For the text-containing cell, return its midpoint in [X, Y] coordinate format. 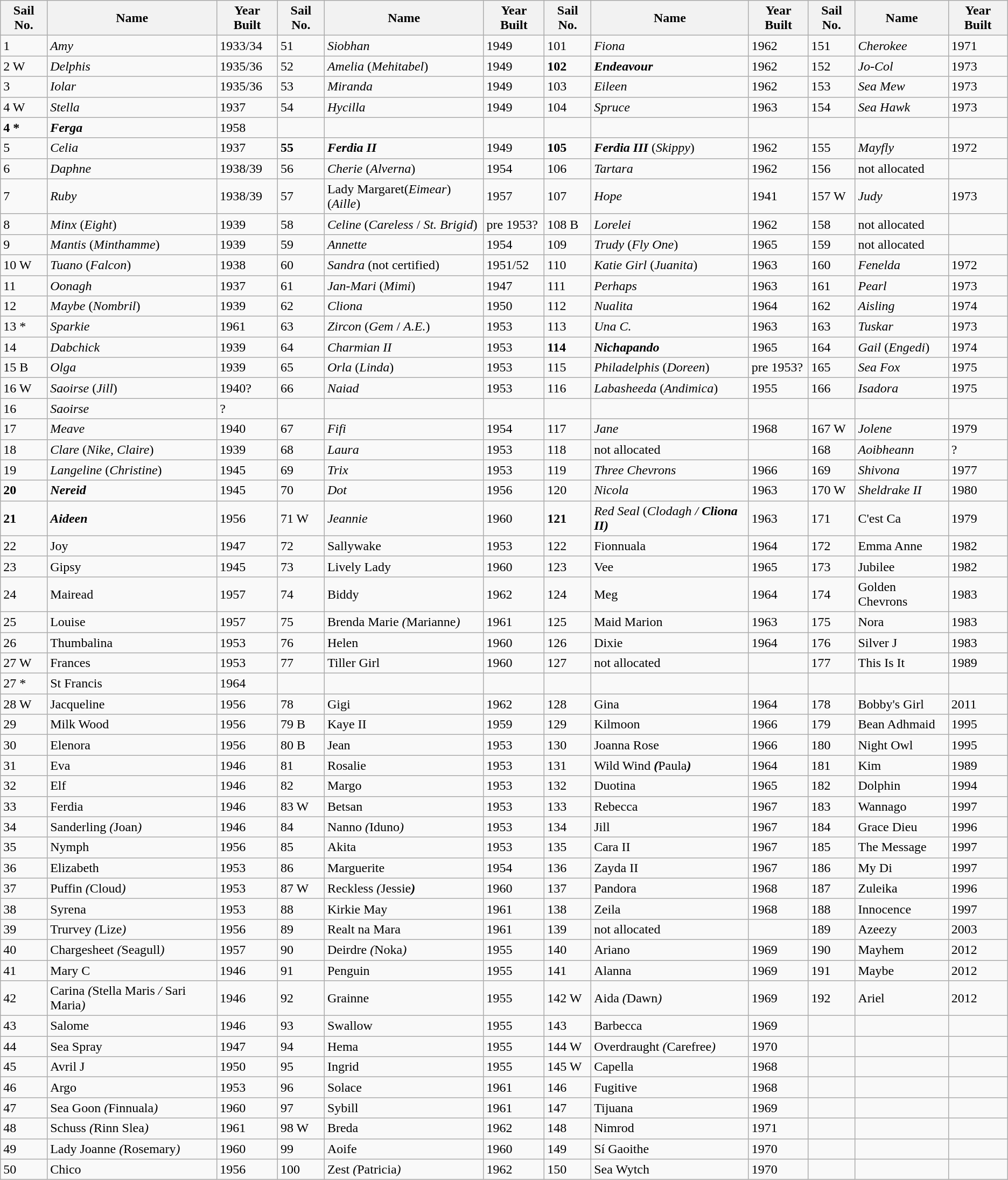
102 [568, 66]
56 [300, 168]
14 [24, 347]
153 [831, 87]
7 [24, 196]
Tijuana [670, 1108]
Saoirse (Jill) [132, 388]
63 [300, 327]
Red Seal (Clodagh / Cliona II) [670, 518]
125 [568, 622]
Chargesheet (Seagull) [132, 950]
176 [831, 642]
Sea Hawk [901, 107]
22 [24, 546]
29 [24, 725]
Aida (Dawn) [670, 998]
19 [24, 470]
112 [568, 306]
28 W [24, 704]
Rosalie [404, 765]
This Is It [901, 663]
10 W [24, 265]
Trudy (Fly One) [670, 244]
Silver J [901, 642]
Lady Joanne (Rosemary) [132, 1149]
109 [568, 244]
Endeavour [670, 66]
Bobby's Girl [901, 704]
165 [831, 368]
103 [568, 87]
Charmian II [404, 347]
126 [568, 642]
21 [24, 518]
64 [300, 347]
47 [24, 1108]
79 B [300, 725]
147 [568, 1108]
Maybe [901, 971]
26 [24, 642]
Celia [132, 148]
Gail (Engedi) [901, 347]
36 [24, 868]
154 [831, 107]
Sheldrake II [901, 490]
146 [568, 1087]
St Francis [132, 684]
Marguerite [404, 868]
Jill [670, 827]
93 [300, 1026]
Emma Anne [901, 546]
160 [831, 265]
Nanno (Iduno) [404, 827]
Mantis (Minthamme) [132, 244]
Gigi [404, 704]
Sallywake [404, 546]
Milk Wood [132, 725]
57 [300, 196]
162 [831, 306]
190 [831, 950]
174 [831, 594]
Alanna [670, 971]
110 [568, 265]
Reckless (Jessie) [404, 888]
Maid Marion [670, 622]
143 [568, 1026]
Elizabeth [132, 868]
Nimrod [670, 1128]
Lively Lady [404, 566]
Naiad [404, 388]
181 [831, 765]
23 [24, 566]
105 [568, 148]
191 [831, 971]
91 [300, 971]
Stella [132, 107]
118 [568, 449]
Ingrid [404, 1067]
136 [568, 868]
61 [300, 286]
43 [24, 1026]
55 [300, 148]
Celine (Careless / St. Brigid) [404, 224]
Sea Spray [132, 1046]
94 [300, 1046]
Argo [132, 1087]
Hycilla [404, 107]
Wannago [901, 806]
Zeila [670, 909]
Fionnuala [670, 546]
152 [831, 66]
Jo-Col [901, 66]
27 W [24, 663]
Delphis [132, 66]
92 [300, 998]
Katie Girl (Juanita) [670, 265]
13 * [24, 327]
52 [300, 66]
Innocence [901, 909]
159 [831, 244]
88 [300, 909]
173 [831, 566]
37 [24, 888]
12 [24, 306]
71 W [300, 518]
131 [568, 765]
58 [300, 224]
15 B [24, 368]
Sí Gaoithe [670, 1149]
77 [300, 663]
Azeezy [901, 929]
Nicola [670, 490]
Wild Wind (Paula) [670, 765]
Vee [670, 566]
144 W [568, 1046]
Golden Chevrons [901, 594]
142 W [568, 998]
Carina (Stella Maris / Sari Maria) [132, 998]
189 [831, 929]
169 [831, 470]
30 [24, 745]
179 [831, 725]
My Di [901, 868]
Penguin [404, 971]
C'est Ca [901, 518]
40 [24, 950]
106 [568, 168]
122 [568, 546]
185 [831, 847]
Mayfly [901, 148]
Trurvey (Lize) [132, 929]
145 W [568, 1067]
27 * [24, 684]
Daphne [132, 168]
Perhaps [670, 286]
6 [24, 168]
1977 [978, 470]
Jolene [901, 429]
127 [568, 663]
3 [24, 87]
172 [831, 546]
65 [300, 368]
148 [568, 1128]
Saoirse [132, 409]
Jane [670, 429]
100 [300, 1169]
Deirdre (Noka) [404, 950]
115 [568, 368]
82 [300, 786]
Miranda [404, 87]
Oonagh [132, 286]
108 B [568, 224]
Grace Dieu [901, 827]
164 [831, 347]
81 [300, 765]
163 [831, 327]
Fenelda [901, 265]
51 [300, 46]
Amelia (Mehitabel) [404, 66]
Hema [404, 1046]
62 [300, 306]
150 [568, 1169]
Breda [404, 1128]
Dot [404, 490]
38 [24, 909]
Overdraught (Carefree) [670, 1046]
Nymph [132, 847]
133 [568, 806]
Brenda Marie (Marianne) [404, 622]
Cherokee [901, 46]
8 [24, 224]
Zest (Patricia) [404, 1169]
Aideen [132, 518]
Duotina [670, 786]
155 [831, 148]
Mayhem [901, 950]
Jubilee [901, 566]
Hope [670, 196]
Aoibheann [901, 449]
Frances [132, 663]
Betsan [404, 806]
141 [568, 971]
Meg [670, 594]
45 [24, 1067]
9 [24, 244]
Pandora [670, 888]
25 [24, 622]
86 [300, 868]
Jacqueline [132, 704]
96 [300, 1087]
188 [831, 909]
Dabchick [132, 347]
1958 [248, 128]
42 [24, 998]
Minx (Eight) [132, 224]
Eileen [670, 87]
Labasheeda (Andimica) [670, 388]
158 [831, 224]
Judy [901, 196]
74 [300, 594]
Ferdia II [404, 148]
Mary C [132, 971]
192 [831, 998]
1 [24, 46]
Sandra (not certified) [404, 265]
49 [24, 1149]
Langeline (Christine) [132, 470]
Thumbalina [132, 642]
48 [24, 1128]
85 [300, 847]
4 W [24, 107]
Cara II [670, 847]
186 [831, 868]
1940? [248, 388]
1933/34 [248, 46]
114 [568, 347]
2011 [978, 704]
Lady Margaret(Eimear) (Aille) [404, 196]
Cherie (Alverna) [404, 168]
Pearl [901, 286]
84 [300, 827]
1938 [248, 265]
16 W [24, 388]
99 [300, 1149]
Gipsy [132, 566]
Puffin (Cloud) [132, 888]
Sea Goon (Finnuala) [132, 1108]
78 [300, 704]
Margo [404, 786]
68 [300, 449]
4 * [24, 128]
Tuano (Falcon) [132, 265]
149 [568, 1149]
Eva [132, 765]
Fiona [670, 46]
24 [24, 594]
116 [568, 388]
18 [24, 449]
123 [568, 566]
83 W [300, 806]
Philadelphis (Doreen) [670, 368]
50 [24, 1169]
Nualita [670, 306]
171 [831, 518]
1959 [514, 725]
Bean Adhmaid [901, 725]
59 [300, 244]
67 [300, 429]
Chico [132, 1169]
44 [24, 1046]
Siobhan [404, 46]
132 [568, 786]
Elf [132, 786]
Barbecca [670, 1026]
168 [831, 449]
117 [568, 429]
41 [24, 971]
95 [300, 1067]
Ferdia [132, 806]
Ferdia III (Skippy) [670, 148]
130 [568, 745]
139 [568, 929]
Dolphin [901, 786]
Zayda II [670, 868]
Zircon (Gem / A.E.) [404, 327]
Lorelei [670, 224]
66 [300, 388]
104 [568, 107]
Kaye II [404, 725]
113 [568, 327]
73 [300, 566]
Nichapando [670, 347]
Capella [670, 1067]
60 [300, 265]
Maybe (Nombril) [132, 306]
Mairead [132, 594]
98 W [300, 1128]
11 [24, 286]
53 [300, 87]
Louise [132, 622]
16 [24, 409]
Aoife [404, 1149]
Zuleika [901, 888]
75 [300, 622]
Jean [404, 745]
46 [24, 1087]
134 [568, 827]
138 [568, 909]
Sparkie [132, 327]
184 [831, 827]
120 [568, 490]
Jeannie [404, 518]
129 [568, 725]
33 [24, 806]
Spruce [670, 107]
Ruby [132, 196]
97 [300, 1108]
35 [24, 847]
5 [24, 148]
Joanna Rose [670, 745]
137 [568, 888]
2003 [978, 929]
111 [568, 286]
140 [568, 950]
Kirkie May [404, 909]
1940 [248, 429]
17 [24, 429]
Joy [132, 546]
Jan-Mari (Mimi) [404, 286]
The Message [901, 847]
Akita [404, 847]
Kilmoon [670, 725]
Swallow [404, 1026]
156 [831, 168]
182 [831, 786]
177 [831, 663]
Solace [404, 1087]
Sea Wytch [670, 1169]
Una C. [670, 327]
Aisling [901, 306]
Rebecca [670, 806]
Schuss (Rinn Slea) [132, 1128]
101 [568, 46]
34 [24, 827]
Sanderling (Joan) [132, 827]
175 [831, 622]
Fugitive [670, 1087]
20 [24, 490]
54 [300, 107]
Cliona [404, 306]
1980 [978, 490]
80 B [300, 745]
Olga [132, 368]
Trix [404, 470]
Salome [132, 1026]
Sea Fox [901, 368]
87 W [300, 888]
Three Chevrons [670, 470]
1994 [978, 786]
Night Owl [901, 745]
Sea Mew [901, 87]
2 W [24, 66]
124 [568, 594]
166 [831, 388]
107 [568, 196]
Annette [404, 244]
Realt na Mara [404, 929]
69 [300, 470]
161 [831, 286]
Laura [404, 449]
Orla (Linda) [404, 368]
31 [24, 765]
Ferga [132, 128]
187 [831, 888]
72 [300, 546]
Nereid [132, 490]
39 [24, 929]
Fifi [404, 429]
1951/52 [514, 265]
157 W [831, 196]
Meave [132, 429]
Biddy [404, 594]
32 [24, 786]
Clare (Nike, Claire) [132, 449]
Sybill [404, 1108]
183 [831, 806]
Iolar [132, 87]
Gina [670, 704]
167 W [831, 429]
70 [300, 490]
Avril J [132, 1067]
135 [568, 847]
Amy [132, 46]
Isadora [901, 388]
178 [831, 704]
Elenora [132, 745]
90 [300, 950]
119 [568, 470]
Ariano [670, 950]
Kim [901, 765]
Tiller Girl [404, 663]
Helen [404, 642]
121 [568, 518]
170 W [831, 490]
180 [831, 745]
Syrena [132, 909]
Dixie [670, 642]
Tuskar [901, 327]
1941 [779, 196]
128 [568, 704]
Grainne [404, 998]
Ariel [901, 998]
151 [831, 46]
Shivona [901, 470]
89 [300, 929]
76 [300, 642]
Nora [901, 622]
Tartara [670, 168]
